Pinpoint the cell where the given text exists, returning its (X, Y) midpoint coordinate. 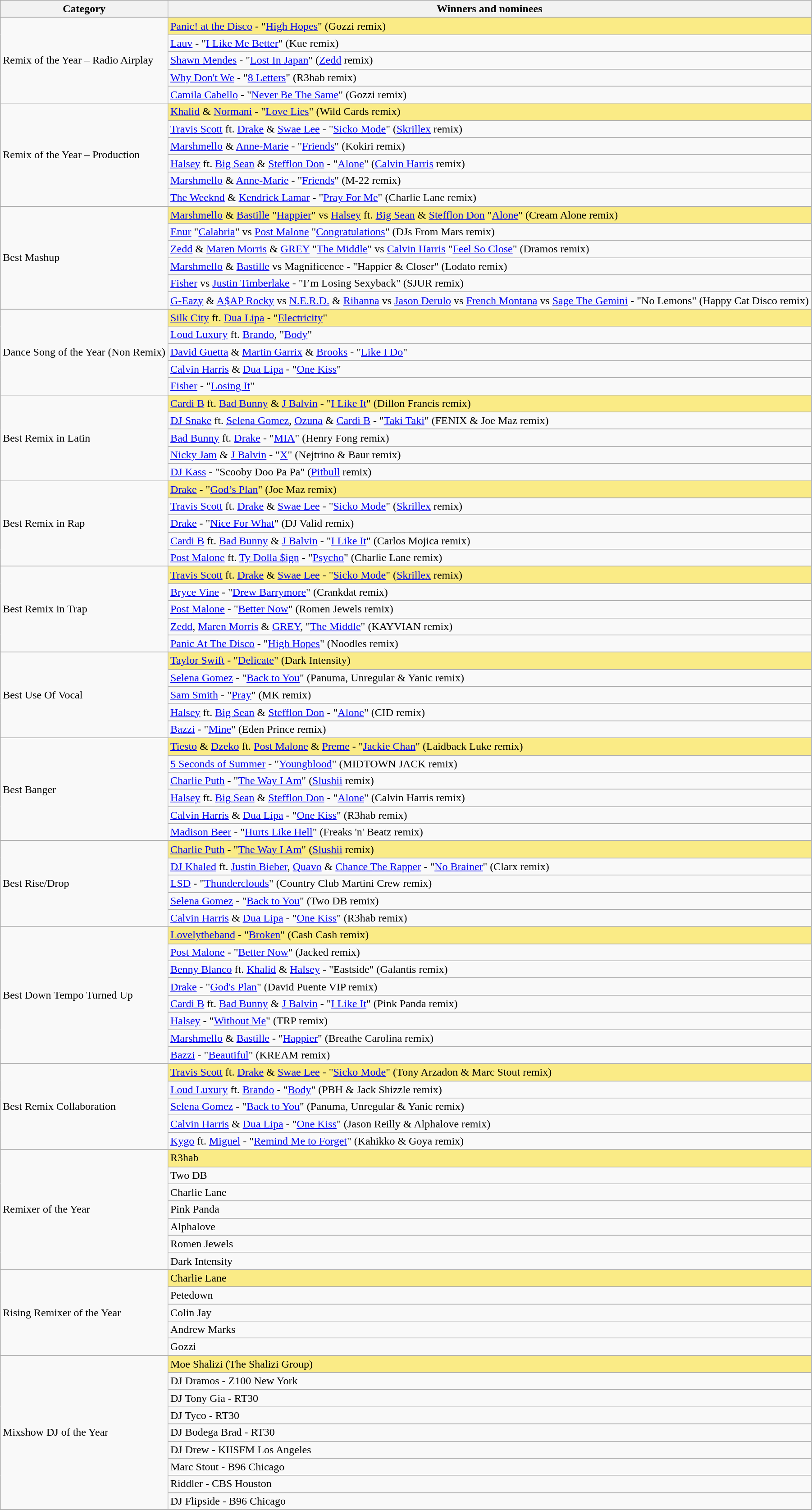
Post Malone ft. Ty Dolla $ign - "Psycho" (Charlie Lane remix) (489, 558)
Loud Luxury ft. Brando - "Body" (PBH & Jack Shizzle remix) (489, 1090)
DJ Dramos - Z100 New York (489, 1381)
Rising Remixer of the Year (84, 1312)
Remix of the Year – Radio Airplay (84, 60)
Marshmello & Bastille "Happier" vs Halsey ft. Big Sean & Stefflon Don "Alone" (Cream Alone remix) (489, 215)
The Weeknd & Kendrick Lamar - "Pray For Me" (Charlie Lane remix) (489, 197)
R3hab (489, 1158)
DJ Snake ft. Selena Gomez, Ozuna & Cardi B - "Taki Taki" (FENIX & Joe Maz remix) (489, 420)
Two DB (489, 1175)
Sam Smith - "Pray" (MK remix) (489, 695)
David Guetta & Martin Garrix & Brooks - "Like I Do" (489, 352)
G-Eazy & A$AP Rocky vs N.E.R.D. & Rihanna vs Jason Derulo vs French Montana vs Sage The Gemini - "No Lemons" (Happy Cat Disco remix) (489, 301)
Marshmello & Bastille vs Magnificence - "Happier & Closer" (Lodato remix) (489, 266)
Best Remix Collaboration (84, 1107)
Remixer of the Year (84, 1209)
Shawn Mendes - "Lost In Japan" (Zedd remix) (489, 60)
Madison Beer - "Hurts Like Hell" (Freaks 'n' Beatz remix) (489, 832)
Silk City ft. Dua Lipa - "Electricity" (489, 318)
Enur "Calabria" vs Post Malone "Congratulations" (DJs From Mars remix) (489, 232)
Drake - "Nice For What" (DJ Valid remix) (489, 524)
Moe Shalizi (The Shalizi Group) (489, 1364)
Panic At The Disco - "High Hopes" (Noodles remix) (489, 643)
Zedd, Maren Morris & GREY, "The Middle" (KAYVIAN remix) (489, 626)
Marshmello & Bastille - "Happier" (Breathe Carolina remix) (489, 1038)
Tiesto & Dzeko ft. Post Malone & Preme - "Jackie Chan" (Laidback Luke remix) (489, 746)
Dance Song of the Year (Non Remix) (84, 352)
DJ Khaled ft. Justin Bieber, Quavo & Chance The Rapper - "No Brainer" (Clarx remix) (489, 867)
Marshmello & Anne-Marie - "Friends" (Kokiri remix) (489, 146)
Benny Blanco ft. Khalid & Halsey - "Eastside" (Galantis remix) (489, 969)
Winners and nominees (489, 9)
DJ Bodega Brad - RT30 (489, 1432)
Best Mashup (84, 258)
5 Seconds of Summer - "Youngblood" (MIDTOWN JACK remix) (489, 764)
Lovelytheband - "Broken" (Cash Cash remix) (489, 935)
Best Banger (84, 789)
Bryce Vine - "Drew Barrymore" (Crankdat remix) (489, 592)
Lauv - "I Like Me Better" (Kue remix) (489, 43)
Gozzi (489, 1347)
Bad Bunny ft. Drake - "MIA" (Henry Fong remix) (489, 438)
Zedd & Maren Morris & GREY "The Middle" vs Calvin Harris "Feel So Close" (Dramos remix) (489, 249)
Calvin Harris & Dua Lipa - "One Kiss" (489, 369)
Best Use Of Vocal (84, 695)
DJ Flipside - B96 Chicago (489, 1501)
Halsey - "Without Me" (TRP remix) (489, 1021)
Cardi B ft. Bad Bunny & J Balvin - "I Like It" (Dillon Francis remix) (489, 403)
Taylor Swift - "Delicate" (Dark Intensity) (489, 661)
Best Remix in Latin (84, 438)
LSD - "Thunderclouds" (Country Club Martini Crew remix) (489, 884)
Camila Cabello - "Never Be The Same" (Gozzi remix) (489, 95)
Khalid & Normani - "Love Lies" (Wild Cards remix) (489, 112)
Cardi B ft. Bad Bunny & J Balvin - "I Like It" (Pink Panda remix) (489, 1004)
Panic! at the Disco - "High Hopes" (Gozzi remix) (489, 26)
Post Malone - "Better Now" (Romen Jewels remix) (489, 609)
Category (84, 9)
Fisher vs Justin Timberlake - "I’m Losing Sexyback" (SJUR remix) (489, 283)
Colin Jay (489, 1313)
Best Remix in Rap (84, 523)
Best Rise/Drop (84, 884)
Selena Gomez - "Back to You" (Two DB remix) (489, 901)
Drake - "God's Plan" (David Puente VIP remix) (489, 986)
Bazzi - "Beautiful" (KREAM remix) (489, 1055)
Best Remix in Trap (84, 609)
Drake - "God’s Plan" (Joe Maz remix) (489, 489)
Andrew Marks (489, 1330)
Romen Jewels (489, 1244)
Post Malone - "Better Now" (Jacked remix) (489, 952)
Pink Panda (489, 1209)
Cardi B ft. Bad Bunny & J Balvin - "I Like It" (Carlos Mojica remix) (489, 541)
Dark Intensity (489, 1261)
Loud Luxury ft. Brando, "Body" (489, 335)
Marshmello & Anne-Marie - "Friends" (M-22 remix) (489, 180)
DJ Drew - KIISFM Los Angeles (489, 1450)
DJ Tony Gia - RT30 (489, 1398)
Nicky Jam & J Balvin - "X" (Nejtrino & Baur remix) (489, 455)
Travis Scott ft. Drake & Swae Lee - "Sicko Mode" (Tony Arzadon & Marc Stout remix) (489, 1072)
Remix of the Year – Production (84, 155)
Kygo ft. Miguel - "Remind Me to Forget" (Kahikko & Goya remix) (489, 1141)
Marc Stout - B96 Chicago (489, 1467)
Fisher - "Losing It" (489, 386)
Why Don't We - "8 Letters" (R3hab remix) (489, 78)
Riddler - CBS Houston (489, 1484)
Calvin Harris & Dua Lipa - "One Kiss" (Jason Reilly & Alphalove remix) (489, 1124)
Mixshow DJ of the Year (84, 1433)
Petedown (489, 1295)
Alphalove (489, 1227)
Best Down Tempo Turned Up (84, 995)
DJ Kass - "Scooby Doo Pa Pa" (Pitbull remix) (489, 472)
DJ Tyco - RT30 (489, 1415)
Halsey ft. Big Sean & Stefflon Don - "Alone" (CID remix) (489, 712)
Bazzi - "Mine" (Eden Prince remix) (489, 729)
